Determine the (X, Y) coordinate at the center of the cell enclosing the given text.  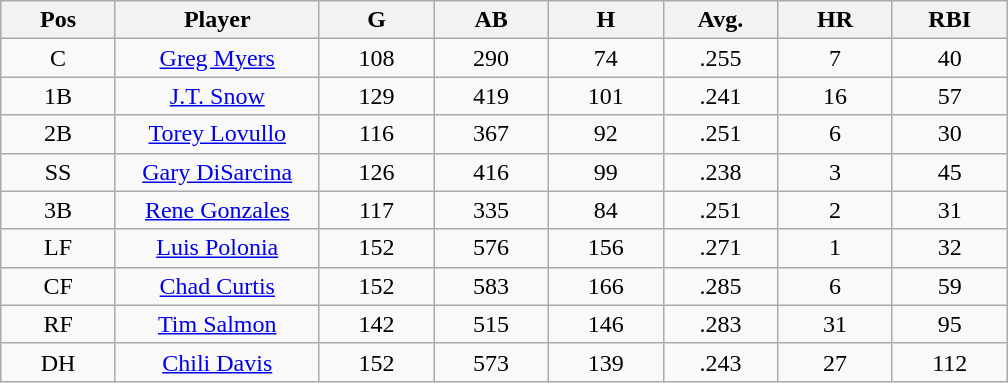
59 (950, 286)
95 (950, 324)
116 (376, 134)
99 (606, 172)
335 (492, 210)
.243 (720, 362)
101 (606, 96)
117 (376, 210)
515 (492, 324)
3 (836, 172)
92 (606, 134)
139 (606, 362)
Luis Polonia (217, 248)
573 (492, 362)
16 (836, 96)
LF (58, 248)
Gary DiSarcina (217, 172)
Pos (58, 20)
H (606, 20)
30 (950, 134)
Greg Myers (217, 58)
7 (836, 58)
SS (58, 172)
DH (58, 362)
367 (492, 134)
108 (376, 58)
576 (492, 248)
G (376, 20)
416 (492, 172)
112 (950, 362)
129 (376, 96)
419 (492, 96)
57 (950, 96)
RF (58, 324)
74 (606, 58)
Tim Salmon (217, 324)
HR (836, 20)
146 (606, 324)
32 (950, 248)
3B (58, 210)
45 (950, 172)
.283 (720, 324)
1 (836, 248)
Chili Davis (217, 362)
.255 (720, 58)
RBI (950, 20)
2 (836, 210)
Rene Gonzales (217, 210)
.285 (720, 286)
126 (376, 172)
583 (492, 286)
2B (58, 134)
Player (217, 20)
142 (376, 324)
27 (836, 362)
Avg. (720, 20)
.238 (720, 172)
C (58, 58)
290 (492, 58)
40 (950, 58)
Torey Lovullo (217, 134)
1B (58, 96)
Chad Curtis (217, 286)
.241 (720, 96)
CF (58, 286)
.271 (720, 248)
AB (492, 20)
J.T. Snow (217, 96)
84 (606, 210)
166 (606, 286)
156 (606, 248)
